Pinpoint the cell where the given text exists, returning its [x, y] midpoint coordinate. 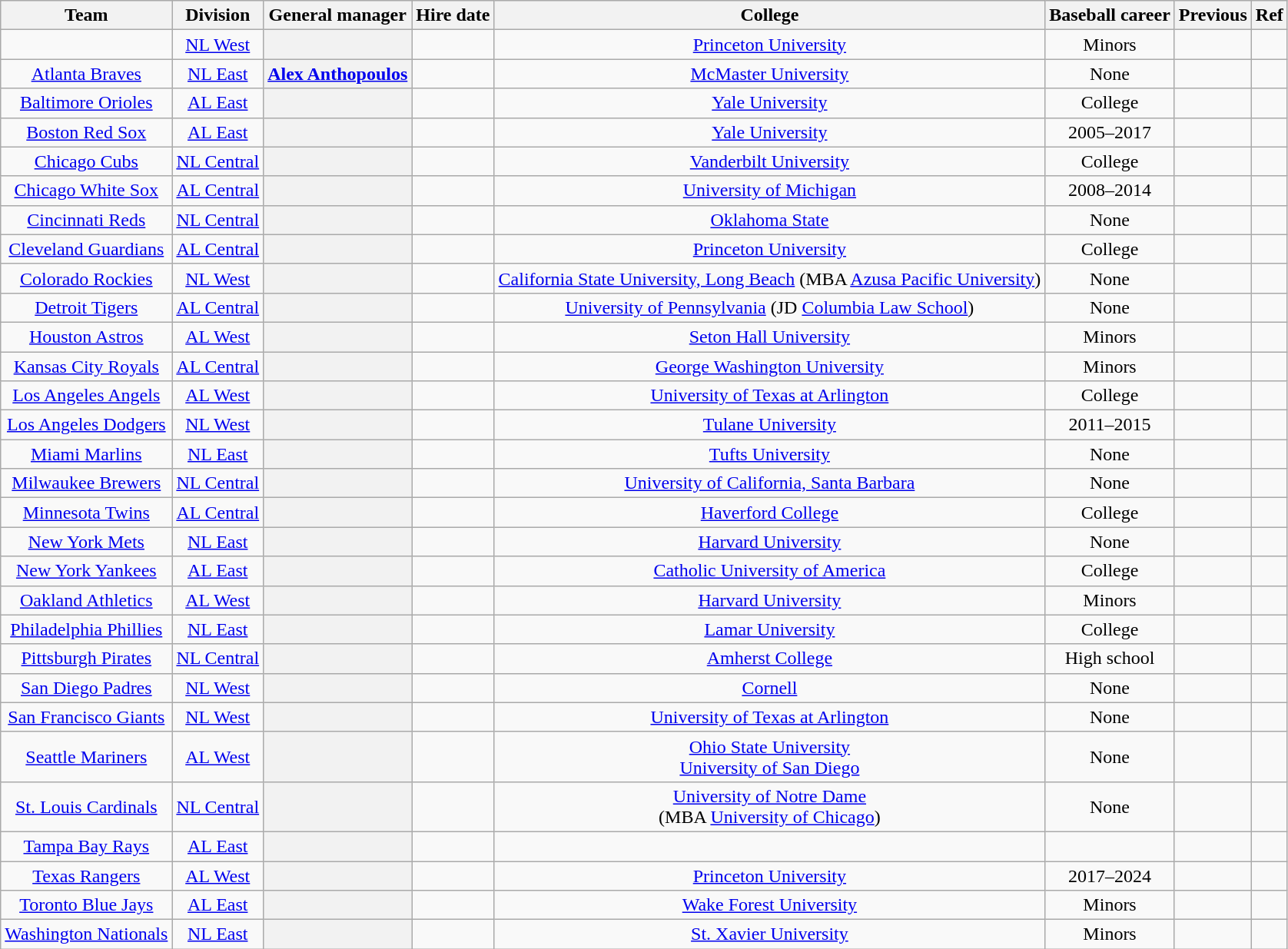
McMaster University [770, 74]
New York Yankees [86, 571]
Seattle Mariners [86, 756]
Amherst College [770, 659]
Seton Hall University [770, 337]
Cincinnati Reds [86, 220]
Los Angeles Dodgers [86, 425]
Los Angeles Angels [86, 396]
George Washington University [770, 367]
Washington Nationals [86, 934]
Chicago Cubs [86, 161]
New York Mets [86, 542]
Ref [1270, 15]
Tufts University [770, 454]
Cleveland Guardians [86, 249]
San Francisco Giants [86, 717]
2008–2014 [1110, 191]
Oakland Athletics [86, 600]
Ohio State UniversityUniversity of San Diego [770, 756]
Haverford College [770, 513]
Kansas City Royals [86, 367]
Atlanta Braves [86, 74]
Baltimore Orioles [86, 103]
Lamar University [770, 629]
St. Xavier University [770, 934]
High school [1110, 659]
Previous [1213, 15]
University of Notre Dame(MBA University of Chicago) [770, 807]
Oklahoma State [770, 220]
Milwaukee Brewers [86, 483]
Pittsburgh Pirates [86, 659]
St. Louis Cardinals [86, 807]
Cornell [770, 688]
Division [218, 15]
California State University, Long Beach (MBA Azusa Pacific University) [770, 278]
2005–2017 [1110, 132]
2011–2015 [1110, 425]
Detroit Tigers [86, 307]
2017–2024 [1110, 875]
Baseball career [1110, 15]
Catholic University of America [770, 571]
University of Michigan [770, 191]
Miami Marlins [86, 454]
Philadelphia Phillies [86, 629]
Tulane University [770, 425]
Team [86, 15]
Boston Red Sox [86, 132]
Vanderbilt University [770, 161]
San Diego Padres [86, 688]
University of California, Santa Barbara [770, 483]
Texas Rangers [86, 875]
General manager [338, 15]
Hire date [453, 15]
Minnesota Twins [86, 513]
Chicago White Sox [86, 191]
University of Pennsylvania (JD Columbia Law School) [770, 307]
Tampa Bay Rays [86, 846]
Colorado Rockies [86, 278]
Alex Anthopoulos [338, 74]
Wake Forest University [770, 905]
Houston Astros [86, 337]
Toronto Blue Jays [86, 905]
